Identify which cell holds the provided text, then report its [X, Y] central coordinate. 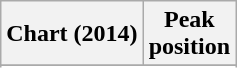
Chart (2014) [72, 34]
Peakposition [189, 34]
